Detect which cell encompasses the target text, then output its [X, Y] center coordinate. 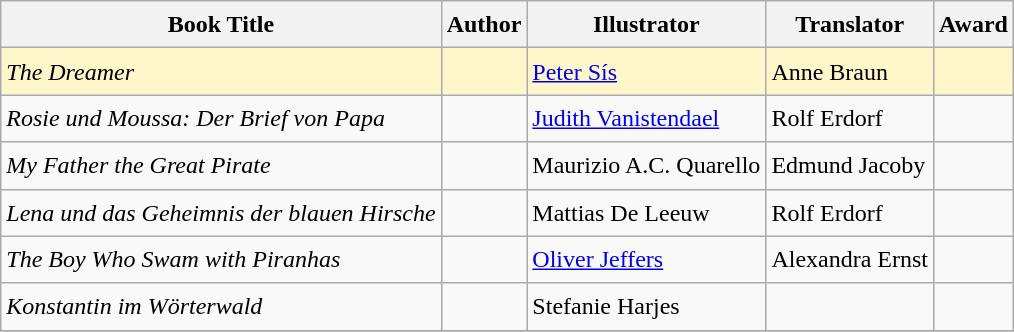
Edmund Jacoby [850, 166]
Konstantin im Wörterwald [221, 306]
The Boy Who Swam with Piranhas [221, 260]
Rosie und Moussa: Der Brief von Papa [221, 118]
Book Title [221, 24]
Lena und das Geheimnis der blauen Hirsche [221, 212]
The Dreamer [221, 72]
Alexandra Ernst [850, 260]
My Father the Great Pirate [221, 166]
Stefanie Harjes [646, 306]
Peter Sís [646, 72]
Award [974, 24]
Illustrator [646, 24]
Oliver Jeffers [646, 260]
Anne Braun [850, 72]
Author [484, 24]
Maurizio A.C. Quarello [646, 166]
Mattias De Leeuw [646, 212]
Judith Vanistendael [646, 118]
Translator [850, 24]
